Provide the [x, y] coordinate of the cell's center where the given text is located.  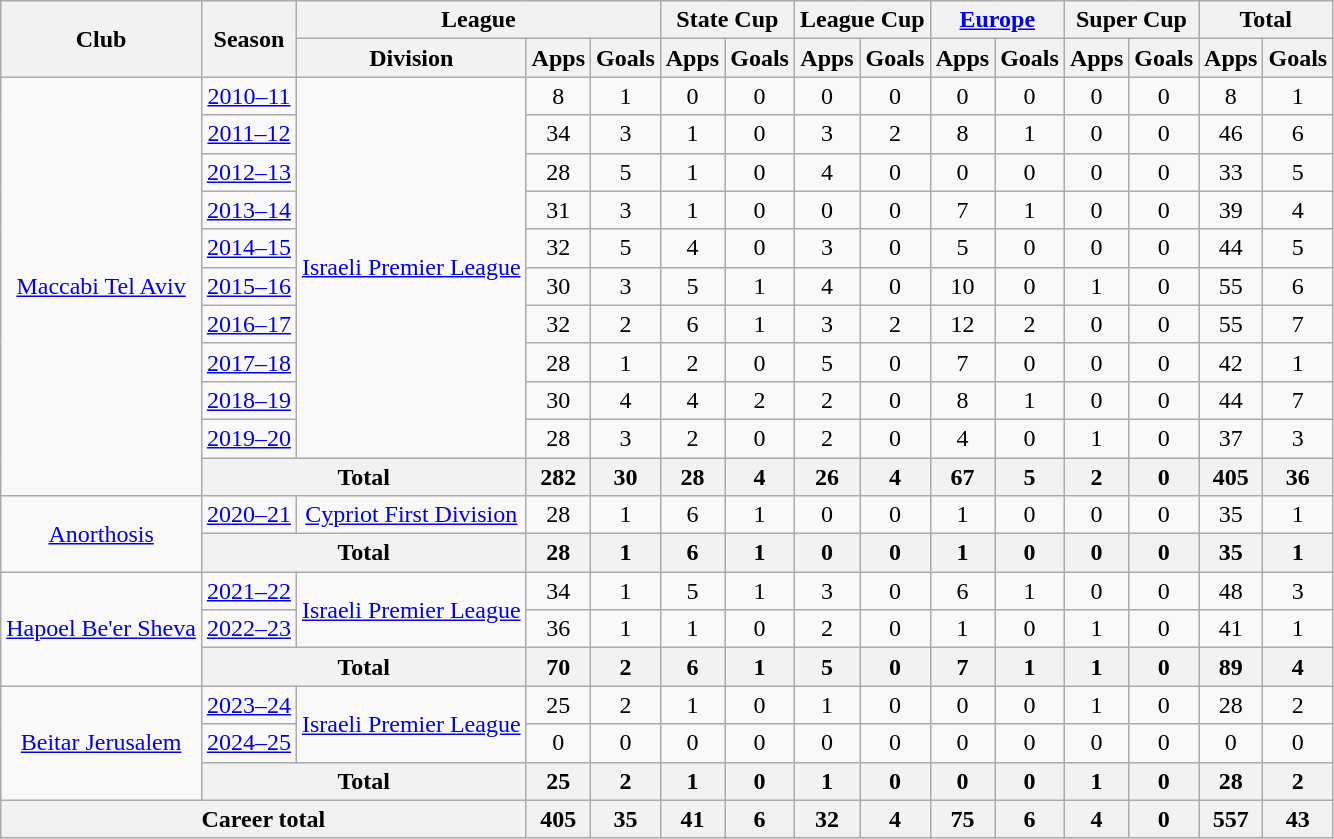
Hapoel Be'er Sheva [102, 629]
2017–18 [248, 362]
2019–20 [248, 438]
Career total [264, 819]
2018–19 [248, 400]
Anorthosis [102, 534]
2014–15 [248, 248]
39 [1231, 210]
2022–23 [248, 629]
2016–17 [248, 324]
Beitar Jerusalem [102, 743]
Club [102, 39]
43 [1298, 819]
Super Cup [1131, 20]
33 [1231, 172]
Cypriot First Division [411, 515]
2010–11 [248, 96]
67 [962, 477]
League [478, 20]
26 [826, 477]
2015–16 [248, 286]
2020–21 [248, 515]
Maccabi Tel Aviv [102, 286]
46 [1231, 134]
Division [411, 58]
League Cup [862, 20]
31 [558, 210]
12 [962, 324]
Europe [997, 20]
48 [1231, 591]
89 [1231, 667]
10 [962, 286]
2013–14 [248, 210]
37 [1231, 438]
State Cup [727, 20]
42 [1231, 362]
557 [1231, 819]
Season [248, 39]
70 [558, 667]
2024–25 [248, 743]
2021–22 [248, 591]
282 [558, 477]
2011–12 [248, 134]
2012–13 [248, 172]
2023–24 [248, 705]
75 [962, 819]
